Return [X, Y] of the center of cell containing provided text 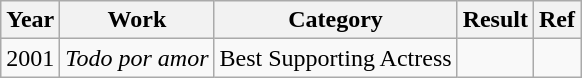
Todo por amor [137, 58]
2001 [30, 58]
Best Supporting Actress [336, 58]
Category [336, 20]
Work [137, 20]
Year [30, 20]
Ref [558, 20]
Result [495, 20]
